Scan for the cell matching the given text and deliver its [x, y] coordinate at center. 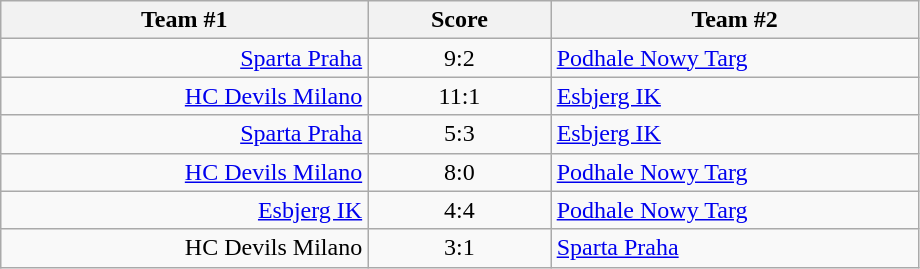
Score [460, 20]
5:3 [460, 134]
Team #1 [184, 20]
3:1 [460, 248]
Team #2 [734, 20]
4:4 [460, 210]
8:0 [460, 172]
9:2 [460, 58]
11:1 [460, 96]
